Detect which cell encompasses the target text, then output its (X, Y) center coordinate. 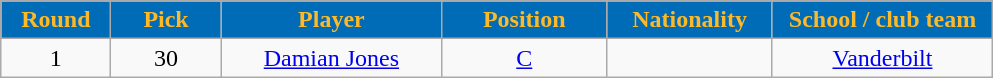
C (524, 58)
Round (56, 20)
Position (524, 20)
School / club team (882, 20)
Vanderbilt (882, 58)
Nationality (690, 20)
1 (56, 58)
30 (166, 58)
Pick (166, 20)
Player (331, 20)
Damian Jones (331, 58)
